Provide the (X, Y) coordinate of the cell's center where the given text is located.  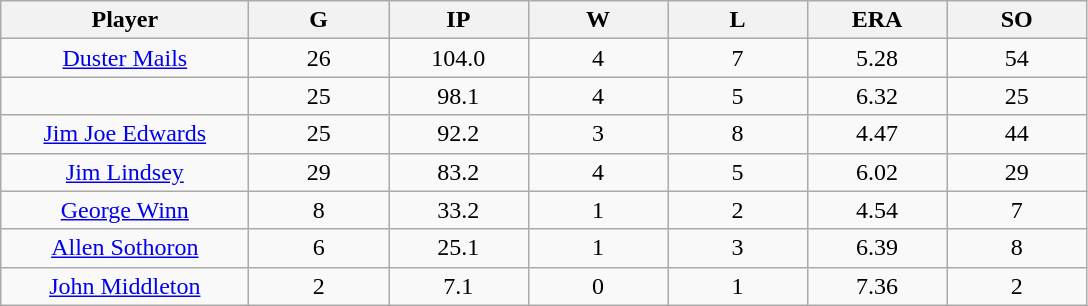
SO (1017, 20)
5.28 (877, 58)
0 (598, 286)
Jim Lindsey (125, 172)
ERA (877, 20)
6.02 (877, 172)
33.2 (458, 210)
83.2 (458, 172)
54 (1017, 58)
Allen Sothoron (125, 248)
92.2 (458, 134)
26 (319, 58)
6.32 (877, 96)
Duster Mails (125, 58)
6.39 (877, 248)
25.1 (458, 248)
W (598, 20)
44 (1017, 134)
G (319, 20)
104.0 (458, 58)
7.36 (877, 286)
4.47 (877, 134)
John Middleton (125, 286)
4.54 (877, 210)
IP (458, 20)
George Winn (125, 210)
98.1 (458, 96)
6 (319, 248)
Player (125, 20)
Jim Joe Edwards (125, 134)
7.1 (458, 286)
L (738, 20)
